Find where the given text appears and provide that cell's center as [X, Y] coordinate. 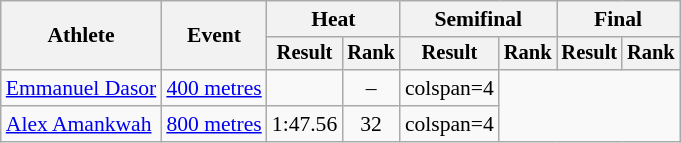
400 metres [214, 88]
800 metres [214, 124]
32 [371, 124]
Event [214, 36]
Final [618, 19]
– [371, 88]
Heat [334, 19]
Athlete [82, 36]
Alex Amankwah [82, 124]
Emmanuel Dasor [82, 88]
1:47.56 [304, 124]
Semifinal [478, 19]
